Pinpoint the cell where the given text exists, returning its [X, Y] midpoint coordinate. 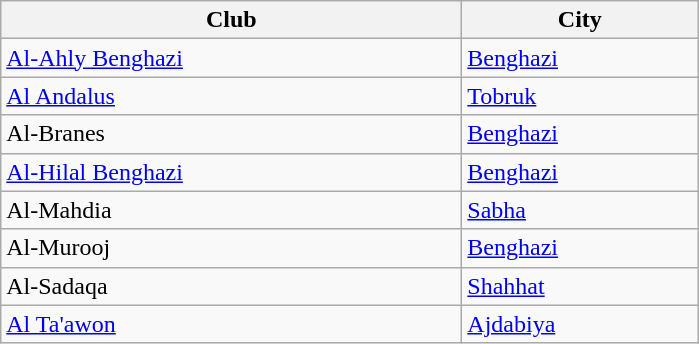
Al-Sadaqa [232, 286]
Shahhat [580, 286]
City [580, 20]
Al-Murooj [232, 248]
Ajdabiya [580, 324]
Al-Hilal Benghazi [232, 172]
Al-Mahdia [232, 210]
Al-Ahly Benghazi [232, 58]
Tobruk [580, 96]
Al-Branes [232, 134]
Sabha [580, 210]
Club [232, 20]
Al Ta'awon [232, 324]
Al Andalus [232, 96]
